Scan for the cell matching the given text and deliver its [X, Y] coordinate at center. 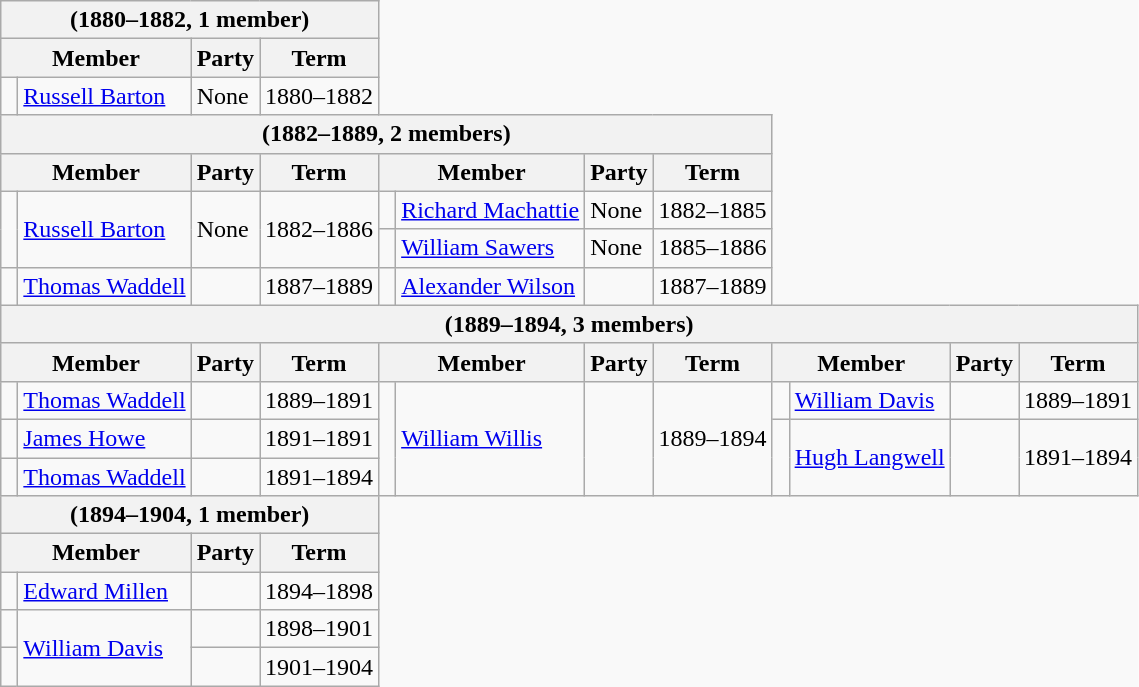
1889–1894 [712, 438]
Hugh Langwell [870, 457]
William Willis [490, 438]
1885–1886 [712, 248]
Edward Millen [104, 591]
1894–1898 [320, 591]
(1889–1894, 3 members) [570, 324]
(1894–1904, 1 member) [190, 515]
James Howe [104, 438]
(1882–1889, 2 members) [386, 134]
1901–1904 [320, 667]
Alexander Wilson [490, 286]
1880–1882 [320, 96]
1898–1901 [320, 629]
(1880–1882, 1 member) [190, 20]
1882–1886 [320, 229]
Richard Machattie [490, 210]
1882–1885 [712, 210]
William Sawers [490, 248]
1891–1891 [320, 438]
